For the text-containing cell, return its midpoint in (x, y) coordinate format. 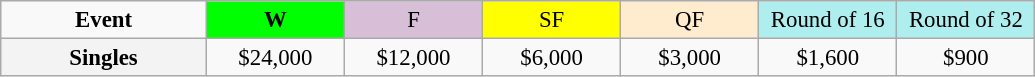
SF (552, 20)
$1,600 (828, 58)
Singles (104, 58)
$3,000 (690, 58)
F (413, 20)
$12,000 (413, 58)
$900 (966, 58)
QF (690, 20)
$24,000 (275, 58)
Round of 32 (966, 20)
W (275, 20)
Round of 16 (828, 20)
Event (104, 20)
$6,000 (552, 58)
